Search for the cell housing the specified text and yield its (X, Y) center coordinate. 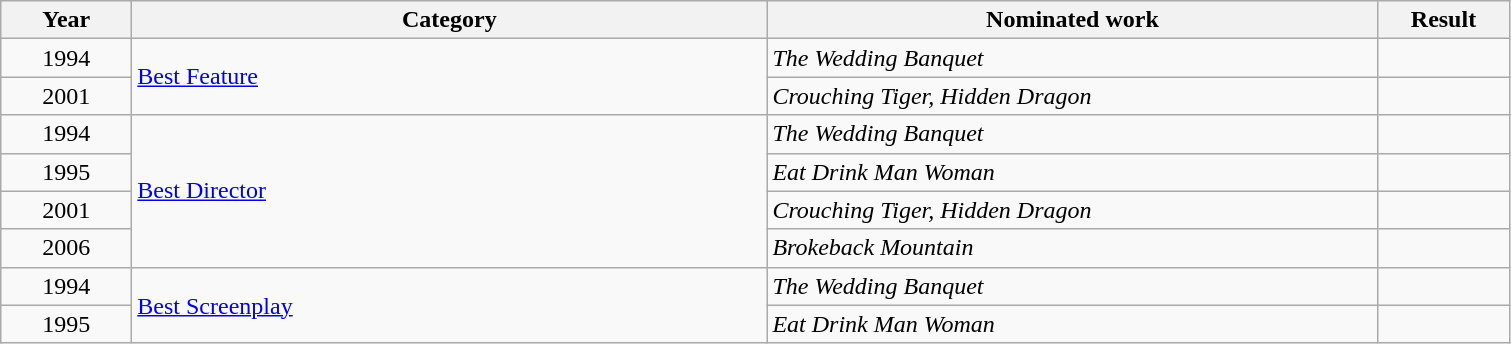
Best Feature (450, 77)
2006 (66, 248)
Best Director (450, 191)
Best Screenplay (450, 305)
Year (66, 20)
Result (1444, 20)
Brokeback Mountain (1072, 248)
Nominated work (1072, 20)
Category (450, 20)
